Detect which cell encompasses the target text, then output its [X, Y] center coordinate. 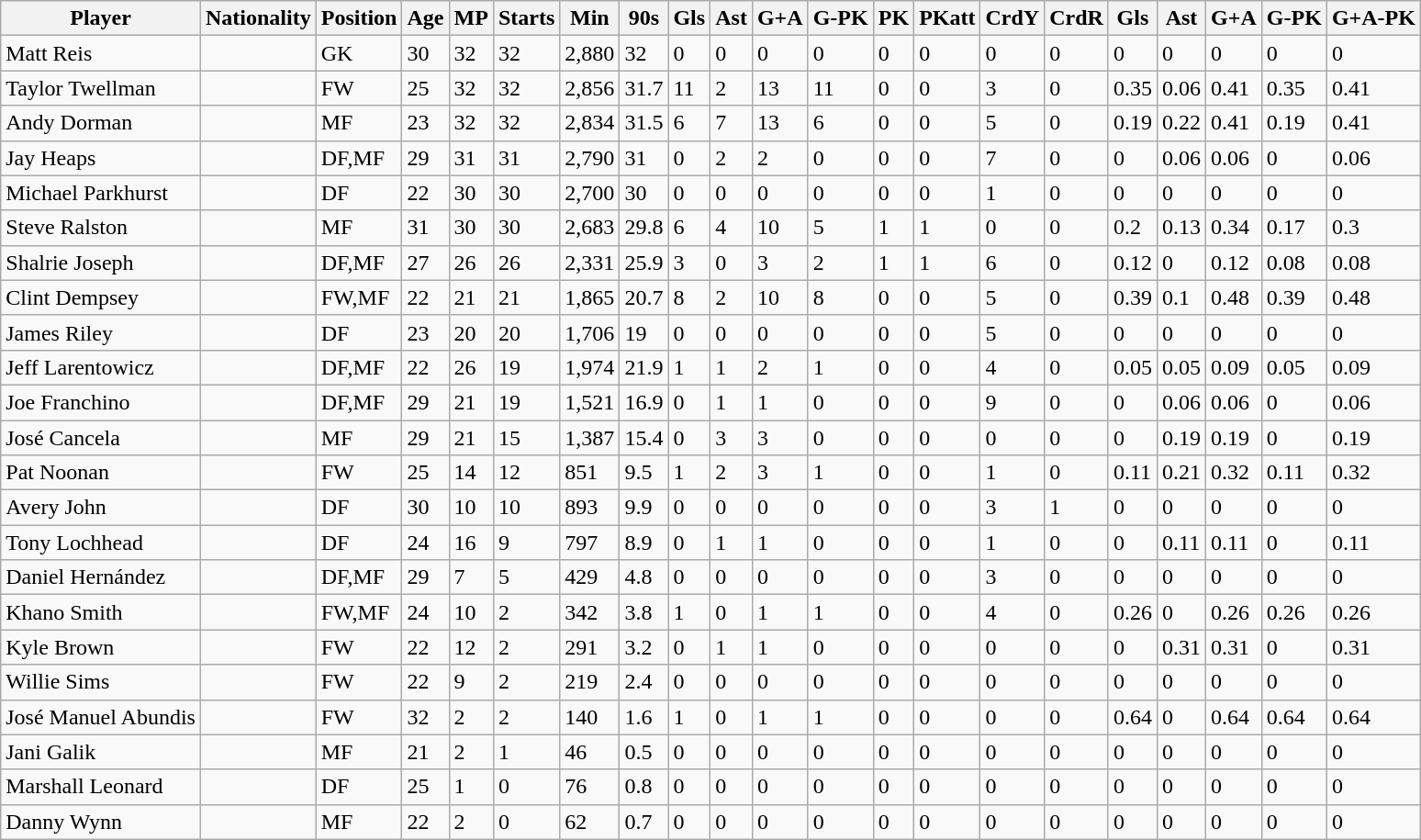
Marshall Leonard [101, 787]
0.17 [1294, 228]
CrdR [1077, 18]
0.1 [1180, 297]
Andy Dorman [101, 123]
Age [426, 18]
Jeff Larentowicz [101, 367]
2,834 [589, 123]
2,856 [589, 88]
140 [589, 717]
2,700 [589, 193]
José Manuel Abundis [101, 717]
1,706 [589, 332]
21.9 [644, 367]
Player [101, 18]
Clint Dempsey [101, 297]
PKatt [947, 18]
2,683 [589, 228]
14 [471, 473]
46 [589, 752]
0.2 [1133, 228]
3.8 [644, 612]
90s [644, 18]
Michael Parkhurst [101, 193]
15.4 [644, 438]
15 [526, 438]
0.8 [644, 787]
Jani Galik [101, 752]
Danny Wynn [101, 822]
Starts [526, 18]
Daniel Hernández [101, 577]
1,521 [589, 402]
2,790 [589, 158]
Matt Reis [101, 53]
9.5 [644, 473]
Min [589, 18]
0.13 [1180, 228]
20.7 [644, 297]
29.8 [644, 228]
Steve Ralston [101, 228]
2,331 [589, 263]
893 [589, 508]
1,387 [589, 438]
Nationality [258, 18]
Avery John [101, 508]
GK [359, 53]
27 [426, 263]
Tony Lochhead [101, 543]
76 [589, 787]
62 [589, 822]
1,865 [589, 297]
797 [589, 543]
Pat Noonan [101, 473]
Position [359, 18]
1,974 [589, 367]
9.9 [644, 508]
2.4 [644, 682]
1.6 [644, 717]
0.5 [644, 752]
Jay Heaps [101, 158]
429 [589, 577]
James Riley [101, 332]
0.3 [1373, 228]
Taylor Twellman [101, 88]
16.9 [644, 402]
MP [471, 18]
Shalrie Joseph [101, 263]
25.9 [644, 263]
219 [589, 682]
Kyle Brown [101, 647]
16 [471, 543]
Willie Sims [101, 682]
0.34 [1234, 228]
CrdY [1013, 18]
PK [893, 18]
0.22 [1180, 123]
G+A-PK [1373, 18]
4.8 [644, 577]
José Cancela [101, 438]
851 [589, 473]
31.5 [644, 123]
Khano Smith [101, 612]
0.21 [1180, 473]
Joe Franchino [101, 402]
8.9 [644, 543]
342 [589, 612]
3.2 [644, 647]
0.7 [644, 822]
291 [589, 647]
31.7 [644, 88]
2,880 [589, 53]
